Locate the cell with the specified text and output its (x, y) center coordinate. 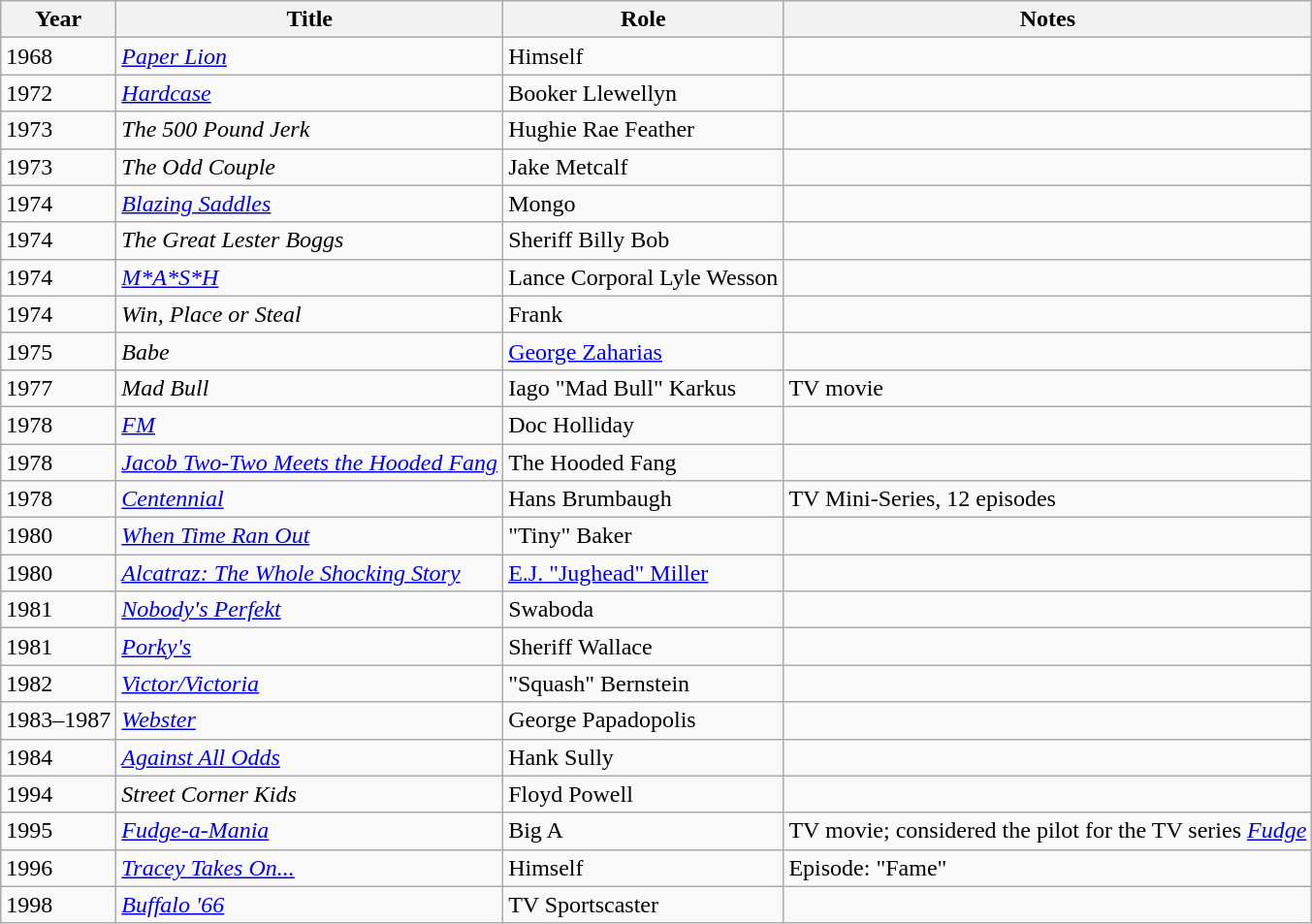
Hans Brumbaugh (644, 499)
Mongo (644, 204)
Hughie Rae Feather (644, 130)
Title (310, 19)
Mad Bull (310, 388)
Jake Metcalf (644, 167)
1984 (58, 757)
George Papadopolis (644, 720)
1994 (58, 794)
1998 (58, 905)
Jacob Two-Two Meets the Hooded Fang (310, 462)
TV Mini-Series, 12 episodes (1047, 499)
Alcatraz: The Whole Shocking Story (310, 573)
Episode: "Fame" (1047, 868)
The 500 Pound Jerk (310, 130)
1983–1987 (58, 720)
Floyd Powell (644, 794)
The Great Lester Boggs (310, 240)
Buffalo '66 (310, 905)
Victor/Victoria (310, 684)
Frank (644, 314)
Doc Holliday (644, 425)
Big A (644, 831)
Swaboda (644, 610)
1996 (58, 868)
M*A*S*H (310, 277)
1968 (58, 56)
The Odd Couple (310, 167)
TV Sportscaster (644, 905)
1977 (58, 388)
Lance Corporal Lyle Wesson (644, 277)
Role (644, 19)
Iago "Mad Bull" Karkus (644, 388)
TV movie (1047, 388)
TV movie; considered the pilot for the TV series Fudge (1047, 831)
Hank Sully (644, 757)
Fudge-a-Mania (310, 831)
Against All Odds (310, 757)
When Time Ran Out (310, 536)
"Tiny" Baker (644, 536)
Nobody's Perfekt (310, 610)
1982 (58, 684)
Year (58, 19)
Porky's (310, 647)
The Hooded Fang (644, 462)
Booker Llewellyn (644, 93)
Sheriff Wallace (644, 647)
1975 (58, 351)
Babe (310, 351)
E.J. "Jughead" Miller (644, 573)
Street Corner Kids (310, 794)
Hardcase (310, 93)
Notes (1047, 19)
George Zaharias (644, 351)
1995 (58, 831)
Webster (310, 720)
Paper Lion (310, 56)
"Squash" Bernstein (644, 684)
Blazing Saddles (310, 204)
FM (310, 425)
1972 (58, 93)
Win, Place or Steal (310, 314)
Centennial (310, 499)
Tracey Takes On... (310, 868)
Sheriff Billy Bob (644, 240)
